Find where the given text appears and provide that cell's center as [X, Y] coordinate. 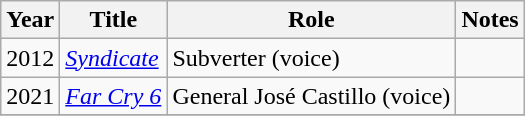
Far Cry 6 [114, 96]
General José Castillo (voice) [312, 96]
Year [30, 20]
2012 [30, 58]
Title [114, 20]
Notes [490, 20]
Role [312, 20]
2021 [30, 96]
Subverter (voice) [312, 58]
Syndicate [114, 58]
